From the cell containing the given text, extract its center point as (x, y) coordinate. 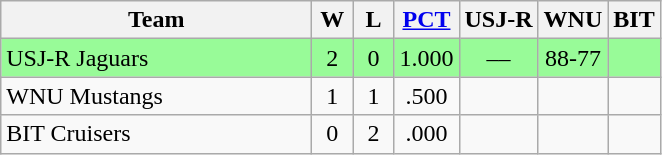
USJ-R (498, 20)
BIT (634, 20)
1.000 (426, 58)
88-77 (573, 58)
WNU Mustangs (156, 96)
USJ-R Jaguars (156, 58)
.500 (426, 96)
L (374, 20)
PCT (426, 20)
W (332, 20)
Team (156, 20)
BIT Cruisers (156, 134)
.000 (426, 134)
WNU (573, 20)
–– (498, 58)
